From the cell containing the given text, extract its center point as (x, y) coordinate. 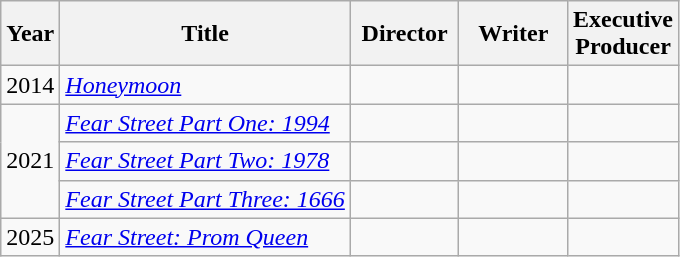
Director (404, 34)
Fear Street Part Three: 1666 (206, 199)
2021 (30, 161)
ExecutiveProducer (624, 34)
2025 (30, 237)
Fear Street: Prom Queen (206, 237)
Title (206, 34)
Fear Street Part Two: 1978 (206, 161)
2014 (30, 85)
Honeymoon (206, 85)
Writer (514, 34)
Fear Street Part One: 1994 (206, 123)
Year (30, 34)
